Search for the cell housing the specified text and yield its (x, y) center coordinate. 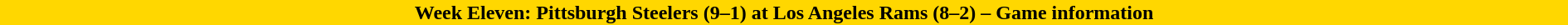
Week Eleven: Pittsburgh Steelers (9–1) at Los Angeles Rams (8–2) – Game information (784, 12)
